Locate the cell with the specified text and output its [x, y] center coordinate. 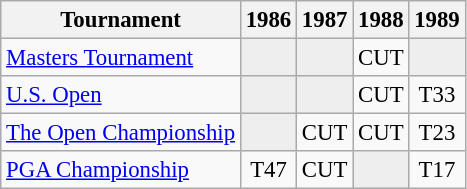
T47 [268, 170]
1987 [325, 20]
PGA Championship [121, 170]
Masters Tournament [121, 58]
1988 [381, 20]
1986 [268, 20]
T23 [437, 133]
The Open Championship [121, 133]
T17 [437, 170]
1989 [437, 20]
Tournament [121, 20]
T33 [437, 95]
U.S. Open [121, 95]
